Detect which cell encompasses the target text, then output its [X, Y] center coordinate. 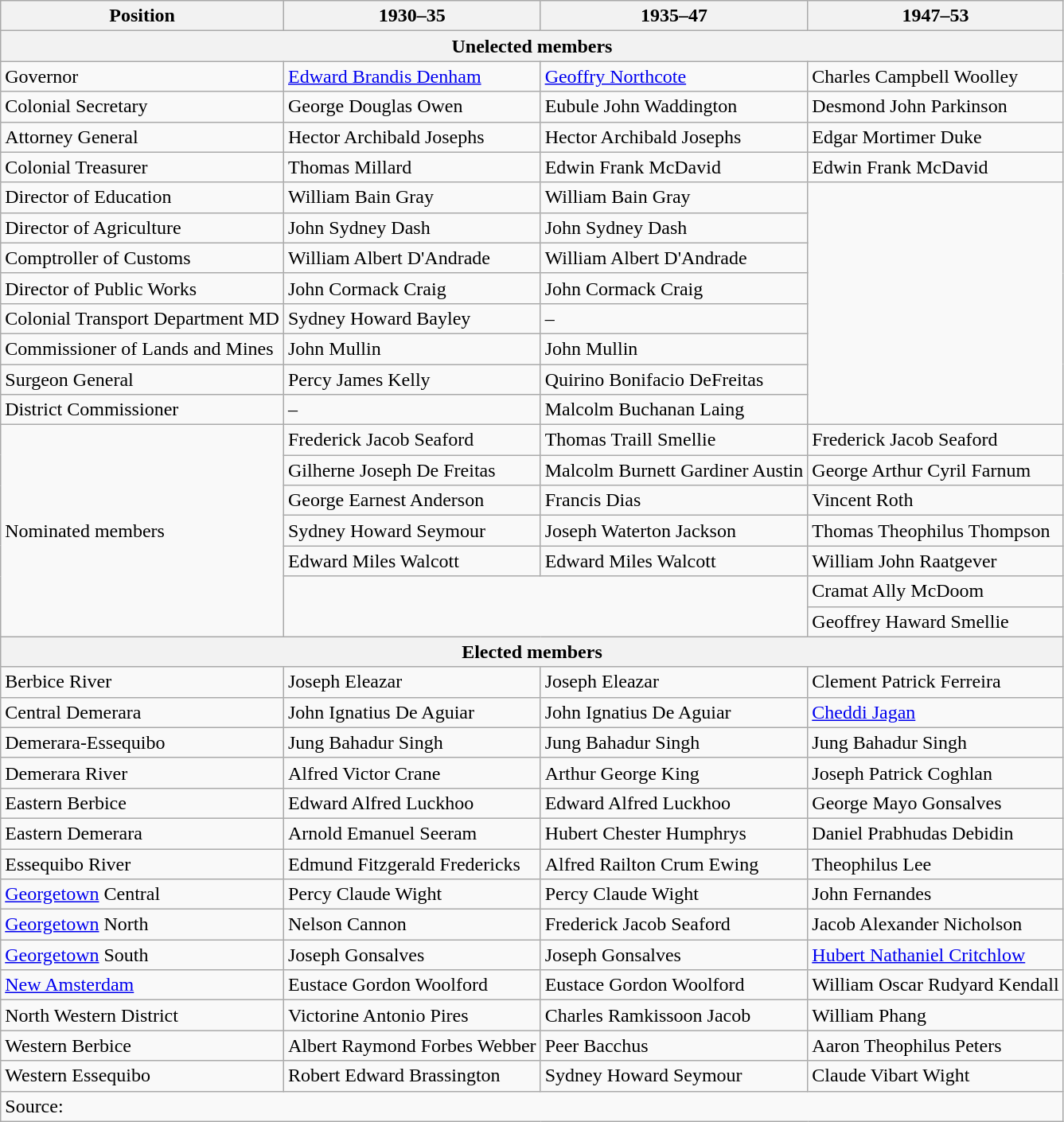
Colonial Treasurer [142, 167]
Commissioner of Lands and Mines [142, 349]
Elected members [532, 652]
District Commissioner [142, 410]
Edgar Mortimer Duke [936, 137]
George Earnest Anderson [412, 501]
Essequibo River [142, 863]
1947–53 [936, 16]
North Western District [142, 1015]
Jacob Alexander Nicholson [936, 925]
Cramat Ally McDoom [936, 591]
Georgetown Central [142, 894]
John Fernandes [936, 894]
Percy James Kelly [412, 380]
Arnold Emanuel Seeram [412, 833]
Demerara-Essequibo [142, 742]
Claude Vibart Wight [936, 1076]
Georgetown North [142, 925]
Director of Public Works [142, 288]
Alfred Victor Crane [412, 773]
Thomas Millard [412, 167]
William John Raatgever [936, 561]
Francis Dias [674, 501]
Hubert Nathaniel Critchlow [936, 955]
Georgetown South [142, 955]
Gilherne Joseph De Freitas [412, 470]
Vincent Roth [936, 501]
Malcolm Buchanan Laing [674, 410]
Joseph Waterton Jackson [674, 531]
Aaron Theophilus Peters [936, 1046]
Desmond John Parkinson [936, 107]
Geoffry Northcote [674, 76]
Western Essequibo [142, 1076]
Director of Agriculture [142, 228]
Sydney Howard Bayley [412, 318]
George Arthur Cyril Farnum [936, 470]
Nominated members [142, 531]
Quirino Bonifacio DeFreitas [674, 380]
Source: [532, 1106]
Demerara River [142, 773]
William Phang [936, 1015]
Malcolm Burnett Gardiner Austin [674, 470]
Surgeon General [142, 380]
Charles Campbell Woolley [936, 76]
Cheddi Jagan [936, 712]
Theophilus Lee [936, 863]
New Amsterdam [142, 985]
Geoffrey Haward Smellie [936, 621]
1935–47 [674, 16]
Edward Brandis Denham [412, 76]
Eastern Berbice [142, 803]
Daniel Prabhudas Debidin [936, 833]
Albert Raymond Forbes Webber [412, 1046]
Charles Ramkissoon Jacob [674, 1015]
Victorine Antonio Pires [412, 1015]
Unelected members [532, 46]
Thomas Theophilus Thompson [936, 531]
William Oscar Rudyard Kendall [936, 985]
Western Berbice [142, 1046]
Thomas Traill Smellie [674, 440]
Robert Edward Brassington [412, 1076]
Nelson Cannon [412, 925]
George Douglas Owen [412, 107]
Berbice River [142, 682]
Central Demerara [142, 712]
Edmund Fitzgerald Fredericks [412, 863]
Joseph Patrick Coghlan [936, 773]
Peer Bacchus [674, 1046]
Eastern Demerara [142, 833]
Position [142, 16]
Governor [142, 76]
Eubule John Waddington [674, 107]
Colonial Transport Department MD [142, 318]
1930–35 [412, 16]
Attorney General [142, 137]
Alfred Railton Crum Ewing [674, 863]
Arthur George King [674, 773]
Hubert Chester Humphrys [674, 833]
George Mayo Gonsalves [936, 803]
Director of Education [142, 197]
Clement Patrick Ferreira [936, 682]
Comptroller of Customs [142, 258]
Colonial Secretary [142, 107]
